For the text-containing cell, return its midpoint in [x, y] coordinate format. 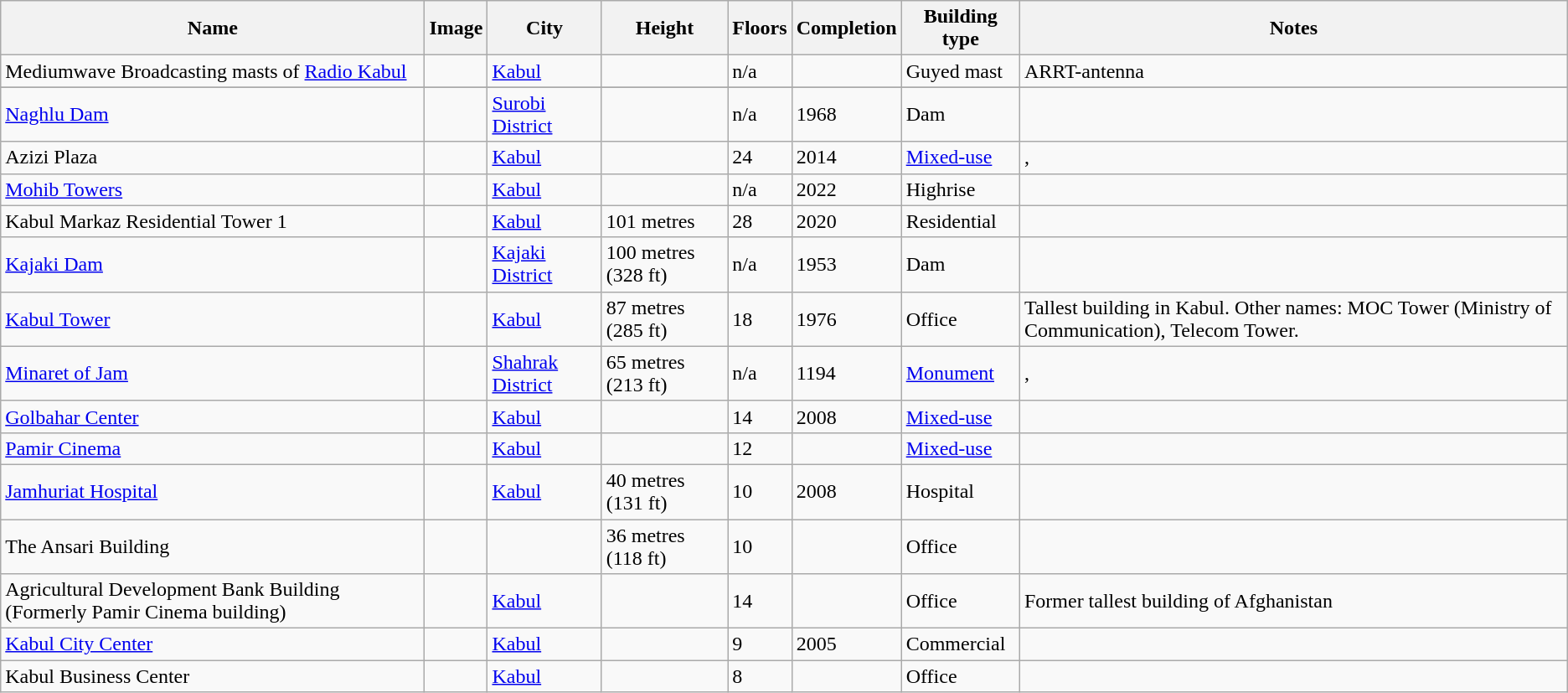
Naghlu Dam [213, 114]
ARRT-antenna [1293, 71]
Commercial [960, 644]
Shahrak District [544, 374]
101 metres [665, 221]
9 [760, 644]
Kajaki District [544, 265]
40 metres (131 ft) [665, 491]
24 [760, 158]
Residential [960, 221]
Pamir Cinema [213, 448]
2020 [846, 221]
18 [760, 318]
Image [456, 28]
Agricultural Development Bank Building (Formerly Pamir Cinema building) [213, 602]
2014 [846, 158]
1194 [846, 374]
Jamhuriat Hospital [213, 491]
Monument [960, 374]
Name [213, 28]
City [544, 28]
36 metres (118 ft) [665, 546]
Notes [1293, 28]
Kabul Markaz Residential Tower 1 [213, 221]
Hospital [960, 491]
Minaret of Jam [213, 374]
Surobi District [544, 114]
Guyed mast [960, 71]
Height [665, 28]
Golbahar Center [213, 416]
Kabul Tower [213, 318]
1968 [846, 114]
Kabul City Center [213, 644]
2022 [846, 189]
The Ansari Building [213, 546]
2005 [846, 644]
Kabul Business Center [213, 676]
8 [760, 676]
Mohib Towers [213, 189]
Azizi Plaza [213, 158]
Highrise [960, 189]
65 metres (213 ft) [665, 374]
Kajaki Dam [213, 265]
12 [760, 448]
87 metres (285 ft) [665, 318]
Tallest building in Kabul. Other names: MOC Tower (Ministry of Communication), Telecom Tower. [1293, 318]
Floors [760, 28]
Mediumwave Broadcasting masts of Radio Kabul [213, 71]
Completion [846, 28]
Former tallest building of Afghanistan [1293, 602]
Building type [960, 28]
1976 [846, 318]
28 [760, 221]
1953 [846, 265]
100 metres (328 ft) [665, 265]
